Locate the cell with the specified text and output its (x, y) center coordinate. 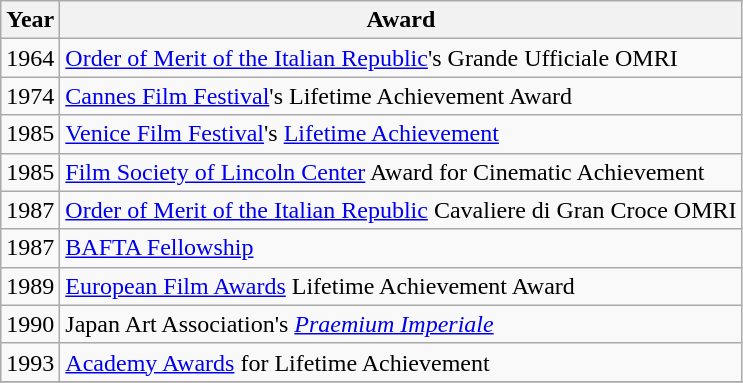
Order of Merit of the Italian Republic's Grande Ufficiale OMRI (401, 58)
1993 (30, 362)
Order of Merit of the Italian Republic Cavaliere di Gran Croce OMRI (401, 210)
Venice Film Festival's Lifetime Achievement (401, 134)
Cannes Film Festival's Lifetime Achievement Award (401, 96)
Japan Art Association's Praemium Imperiale (401, 324)
Award (401, 20)
1990 (30, 324)
1974 (30, 96)
Film Society of Lincoln Center Award for Cinematic Achievement (401, 172)
Year (30, 20)
1989 (30, 286)
European Film Awards Lifetime Achievement Award (401, 286)
BAFTA Fellowship (401, 248)
Academy Awards for Lifetime Achievement (401, 362)
1964 (30, 58)
